Determine the [x, y] coordinate at the center of the cell enclosing the given text.  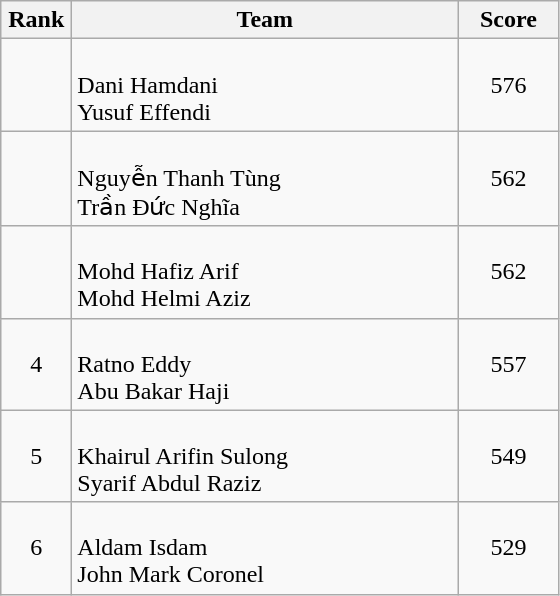
Team [265, 20]
549 [508, 456]
6 [36, 548]
Score [508, 20]
Ratno EddyAbu Bakar Haji [265, 364]
Rank [36, 20]
576 [508, 85]
Nguyễn Thanh TùngTrần Đức Nghĩa [265, 178]
Mohd Hafiz ArifMohd Helmi Aziz [265, 272]
4 [36, 364]
5 [36, 456]
Aldam IsdamJohn Mark Coronel [265, 548]
557 [508, 364]
529 [508, 548]
Dani HamdaniYusuf Effendi [265, 85]
Khairul Arifin SulongSyarif Abdul Raziz [265, 456]
